Output the [X, Y] coordinate of the center of the cell containing the given text.  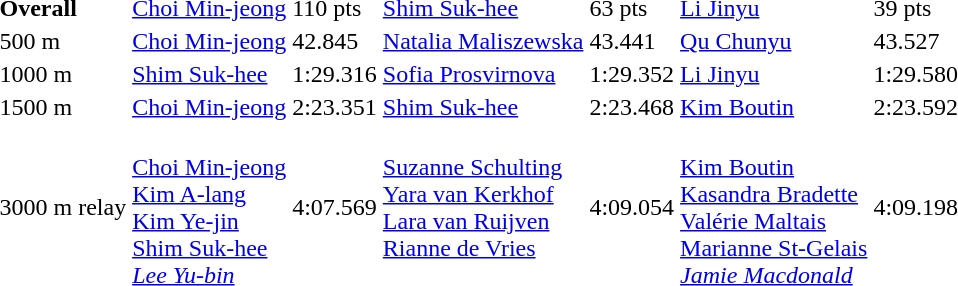
2:23.468 [632, 107]
Sofia Prosvirnova [483, 74]
42.845 [335, 41]
43.441 [632, 41]
1:29.316 [335, 74]
Kim Boutin [774, 107]
1:29.352 [632, 74]
Natalia Maliszewska [483, 41]
Qu Chunyu [774, 41]
2:23.351 [335, 107]
Li Jinyu [774, 74]
